Find where the given text appears and provide that cell's center as (x, y) coordinate. 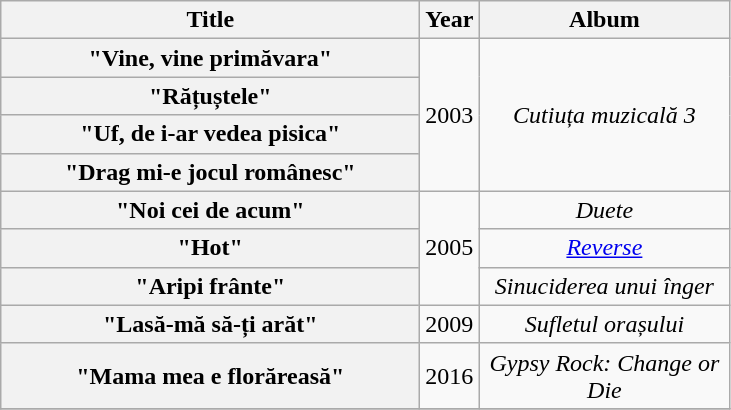
Cutiuța muzicală 3 (604, 115)
"Drag mi-e jocul românesc" (210, 172)
Year (450, 20)
2009 (450, 324)
2003 (450, 115)
Sinuciderea unui înger (604, 286)
"Rățuștele" (210, 96)
"Hot" (210, 248)
Title (210, 20)
Duete (604, 210)
2005 (450, 248)
"Aripi frânte" (210, 286)
Sufletul orașului (604, 324)
"Noi cei de acum" (210, 210)
"Vine, vine primăvara" (210, 58)
2016 (450, 376)
"Lasă-mă să-ți arăt" (210, 324)
Reverse (604, 248)
"Uf, de i-ar vedea pisica" (210, 134)
"Mama mea e florăreasă" (210, 376)
Gypsy Rock: Change or Die (604, 376)
Album (604, 20)
